Capture the cell that displays the provided text and extract its (X, Y) central coordinate. 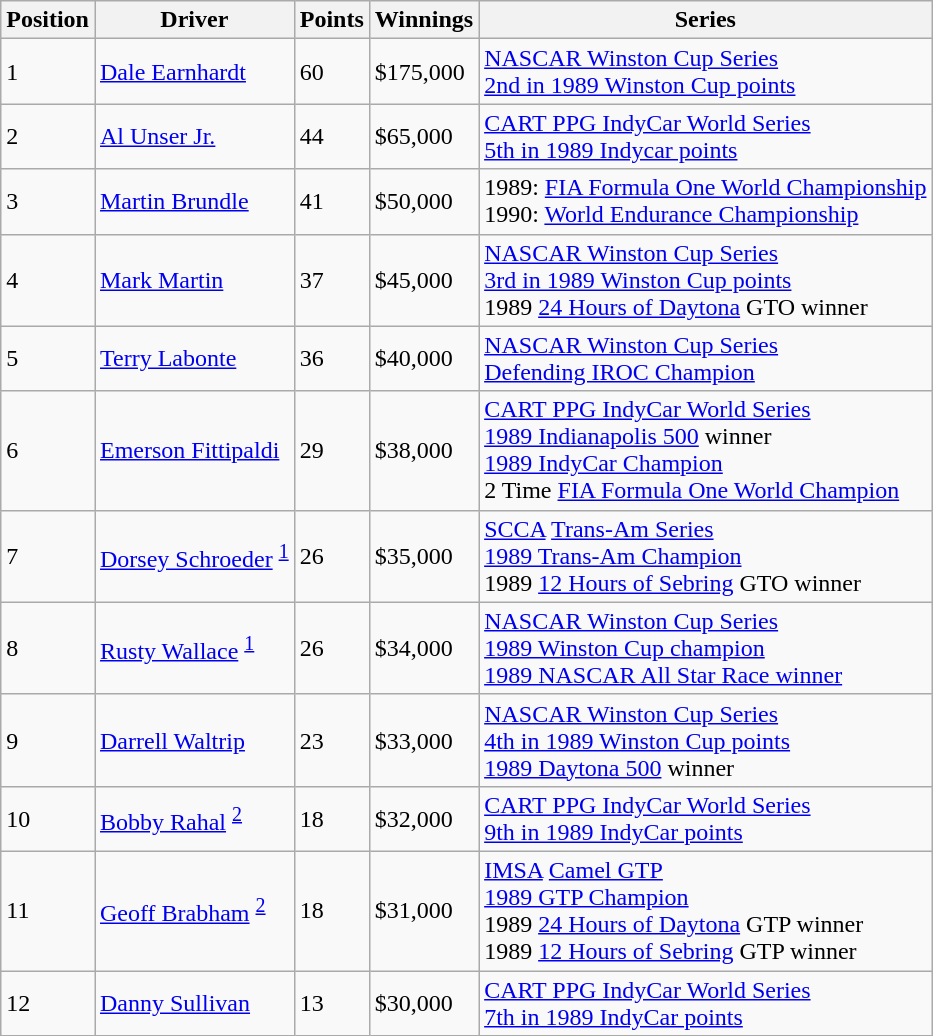
$38,000 (424, 450)
NASCAR Winston Cup Series2nd in 1989 Winston Cup points (706, 72)
10 (48, 818)
2 (48, 136)
60 (332, 72)
4 (48, 280)
Mark Martin (194, 280)
Position (48, 20)
$31,000 (424, 910)
SCCA Trans-Am Series1989 Trans-Am Champion1989 12 Hours of Sebring GTO winner (706, 556)
IMSA Camel GTP1989 GTP Champion1989 24 Hours of Daytona GTP winner1989 12 Hours of Sebring GTP winner (706, 910)
36 (332, 358)
41 (332, 202)
9 (48, 740)
12 (48, 1002)
Martin Brundle (194, 202)
Geoff Brabham 2 (194, 910)
CART PPG IndyCar World Series7th in 1989 IndyCar points (706, 1002)
1 (48, 72)
$32,000 (424, 818)
Bobby Rahal 2 (194, 818)
Dale Earnhardt (194, 72)
NASCAR Winston Cup Series1989 Winston Cup champion1989 NASCAR All Star Race winner (706, 648)
3 (48, 202)
Winnings (424, 20)
Terry Labonte (194, 358)
5 (48, 358)
11 (48, 910)
Dorsey Schroeder 1 (194, 556)
NASCAR Winston Cup Series4th in 1989 Winston Cup points1989 Daytona 500 winner (706, 740)
7 (48, 556)
23 (332, 740)
Rusty Wallace 1 (194, 648)
$33,000 (424, 740)
$45,000 (424, 280)
$30,000 (424, 1002)
Danny Sullivan (194, 1002)
8 (48, 648)
Darrell Waltrip (194, 740)
Driver (194, 20)
Emerson Fittipaldi (194, 450)
Series (706, 20)
1989: FIA Formula One World Championship1990: World Endurance Championship (706, 202)
13 (332, 1002)
$65,000 (424, 136)
29 (332, 450)
$175,000 (424, 72)
CART PPG IndyCar World Series1989 Indianapolis 500 winner1989 IndyCar Champion2 Time FIA Formula One World Champion (706, 450)
$35,000 (424, 556)
CART PPG IndyCar World Series9th in 1989 IndyCar points (706, 818)
$50,000 (424, 202)
37 (332, 280)
NASCAR Winston Cup SeriesDefending IROC Champion (706, 358)
$34,000 (424, 648)
NASCAR Winston Cup Series3rd in 1989 Winston Cup points1989 24 Hours of Daytona GTO winner (706, 280)
Points (332, 20)
44 (332, 136)
6 (48, 450)
CART PPG IndyCar World Series5th in 1989 Indycar points (706, 136)
Al Unser Jr. (194, 136)
$40,000 (424, 358)
